Locate the cell with the specified text and output its [X, Y] center coordinate. 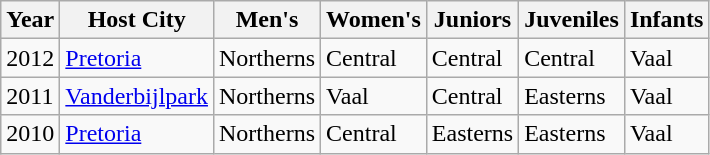
Year [30, 20]
Infants [666, 20]
Juveniles [572, 20]
Women's [374, 20]
Host City [137, 20]
2010 [30, 134]
2012 [30, 58]
2011 [30, 96]
Vanderbijlpark [137, 96]
Juniors [472, 20]
Men's [266, 20]
